Extract the (X, Y) coordinate from the center of the cell holding the provided text.  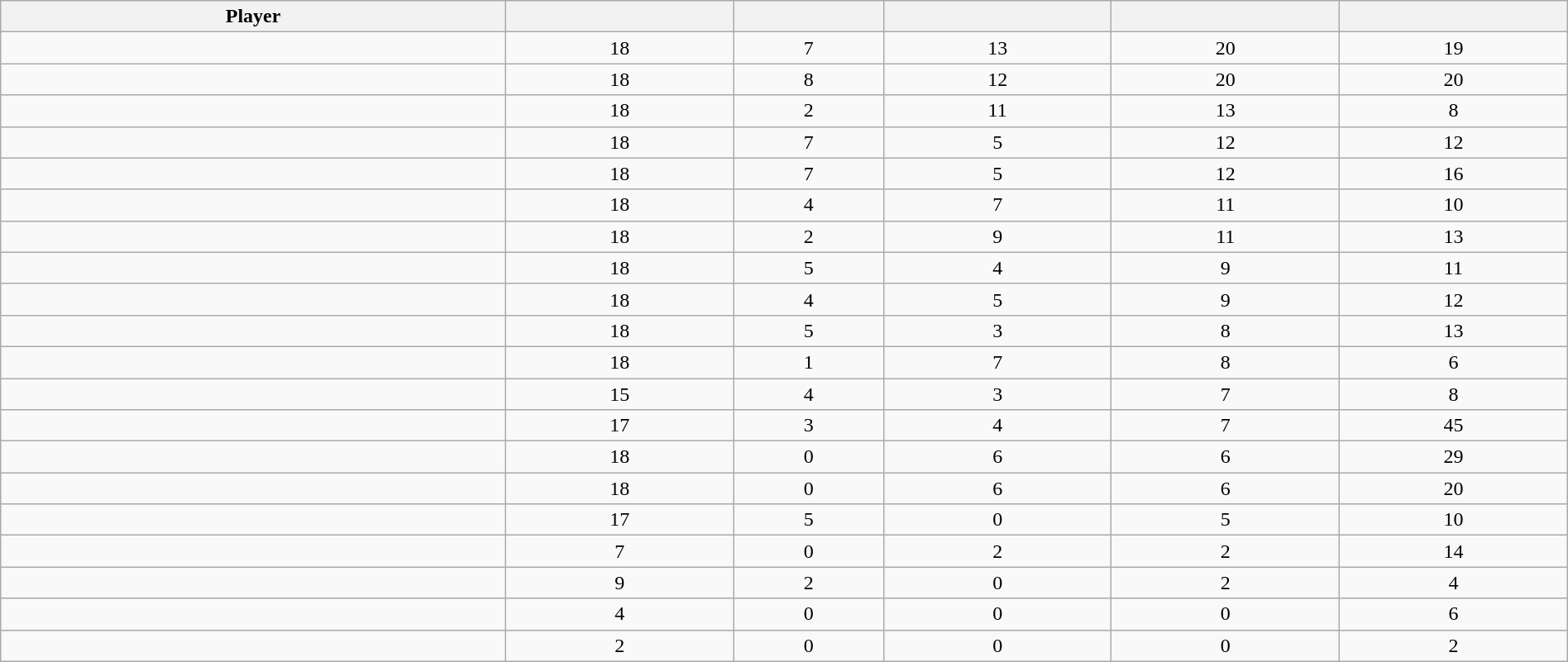
16 (1454, 174)
15 (619, 394)
29 (1454, 457)
1 (809, 362)
19 (1454, 48)
Player (253, 17)
45 (1454, 426)
14 (1454, 551)
